Pinpoint the cell where the given text exists, returning its [X, Y] midpoint coordinate. 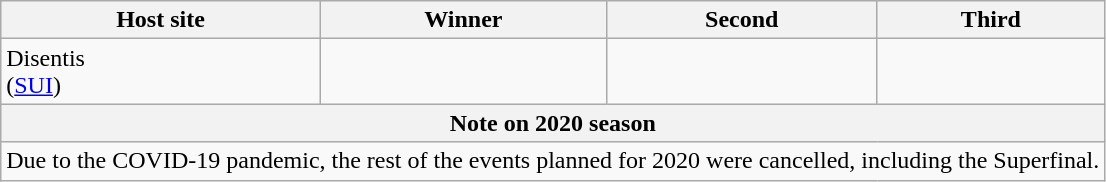
Host site [161, 20]
Winner [463, 20]
Due to the COVID-19 pandemic, the rest of the events planned for 2020 were cancelled, including the Superfinal. [553, 161]
Third [991, 20]
Disentis (SUI) [161, 72]
Second [742, 20]
Note on 2020 season [553, 123]
